Locate the cell with the specified text and output its [X, Y] center coordinate. 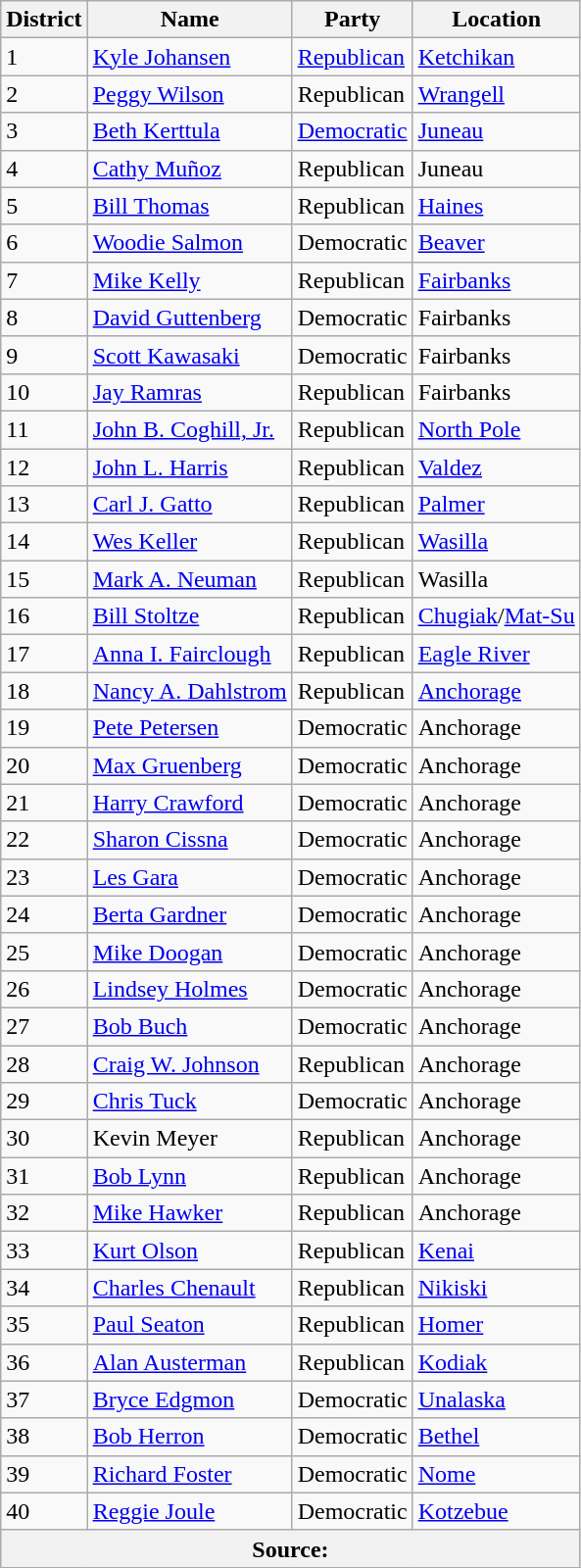
20 [44, 765]
Kodiak [496, 1362]
33 [44, 1250]
Nancy A. Dahlstrom [190, 691]
Richard Foster [190, 1474]
Kevin Meyer [190, 1139]
18 [44, 691]
Beaver [496, 243]
Location [496, 20]
22 [44, 840]
6 [44, 243]
37 [44, 1399]
28 [44, 1063]
11 [44, 429]
35 [44, 1325]
40 [44, 1511]
14 [44, 542]
10 [44, 392]
David Guttenberg [190, 318]
8 [44, 318]
Charles Chenault [190, 1288]
Kyle Johansen [190, 57]
Bethel [496, 1437]
17 [44, 654]
Wes Keller [190, 542]
5 [44, 206]
2 [44, 94]
Harry Crawford [190, 803]
Sharon Cissna [190, 840]
Homer [496, 1325]
Nikiski [496, 1288]
Mike Doogan [190, 952]
Nome [496, 1474]
Cathy Muñoz [190, 169]
25 [44, 952]
36 [44, 1362]
Pete Petersen [190, 728]
16 [44, 616]
Mike Hawker [190, 1213]
Jay Ramras [190, 392]
31 [44, 1176]
John B. Coghill, Jr. [190, 429]
15 [44, 579]
Woodie Salmon [190, 243]
Name [190, 20]
Bryce Edgmon [190, 1399]
4 [44, 169]
Kurt Olson [190, 1250]
12 [44, 467]
Max Gruenberg [190, 765]
Scott Kawasaki [190, 355]
Palmer [496, 505]
13 [44, 505]
7 [44, 280]
Source: [290, 1548]
1 [44, 57]
Reggie Joule [190, 1511]
Anna I. Fairclough [190, 654]
Unalaska [496, 1399]
Alan Austerman [190, 1362]
29 [44, 1102]
Bill Thomas [190, 206]
District [44, 20]
30 [44, 1139]
Kenai [496, 1250]
38 [44, 1437]
Wrangell [496, 94]
Carl J. Gatto [190, 505]
Beth Kerttula [190, 131]
Les Gara [190, 877]
32 [44, 1213]
Mike Kelly [190, 280]
24 [44, 914]
Ketchikan [496, 57]
Party [353, 20]
Bill Stoltze [190, 616]
Bob Buch [190, 1026]
19 [44, 728]
Lindsey Holmes [190, 989]
Valdez [496, 467]
North Pole [496, 429]
Mark A. Neuman [190, 579]
23 [44, 877]
Paul Seaton [190, 1325]
Craig W. Johnson [190, 1063]
Bob Herron [190, 1437]
Chris Tuck [190, 1102]
27 [44, 1026]
Chugiak/Mat-Su [496, 616]
Berta Gardner [190, 914]
3 [44, 131]
Peggy Wilson [190, 94]
9 [44, 355]
34 [44, 1288]
Haines [496, 206]
John L. Harris [190, 467]
21 [44, 803]
39 [44, 1474]
Kotzebue [496, 1511]
Bob Lynn [190, 1176]
26 [44, 989]
Eagle River [496, 654]
